Capture the cell that displays the provided text and extract its [X, Y] central coordinate. 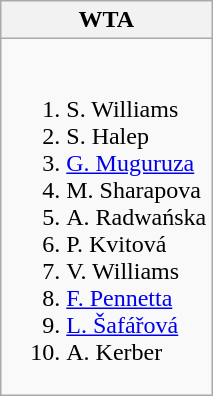
WTA [106, 20]
S. Williams S. Halep G. Muguruza M. Sharapova A. Radwańska P. Kvitová V. Williams F. Pennetta L. Šafářová A. Kerber [106, 217]
